Pinpoint the cell where the given text exists, returning its [X, Y] midpoint coordinate. 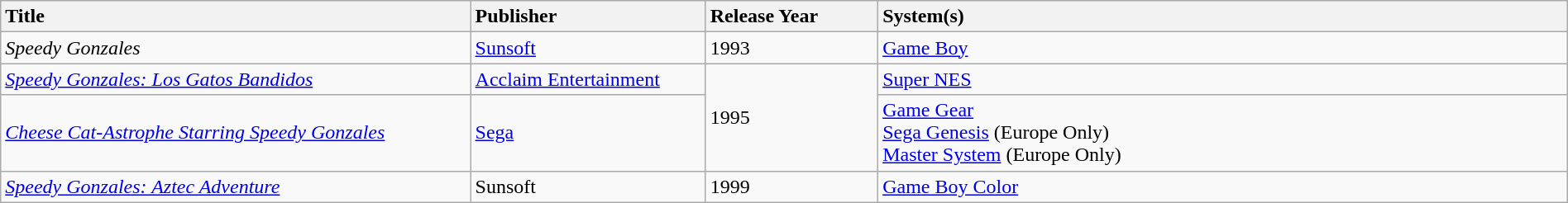
Acclaim Entertainment [588, 79]
Super NES [1223, 79]
Cheese Cat-Astrophe Starring Speedy Gonzales [236, 133]
Release Year [791, 17]
Speedy Gonzales [236, 48]
Game Boy [1223, 48]
1995 [791, 117]
Game GearSega Genesis (Europe Only)Master System (Europe Only) [1223, 133]
1993 [791, 48]
Speedy Gonzales: Los Gatos Bandidos [236, 79]
Speedy Gonzales: Aztec Adventure [236, 186]
1999 [791, 186]
System(s) [1223, 17]
Game Boy Color [1223, 186]
Sega [588, 133]
Publisher [588, 17]
Title [236, 17]
